Return the (x, y) coordinate for the center point of the cell that contains the specified text.  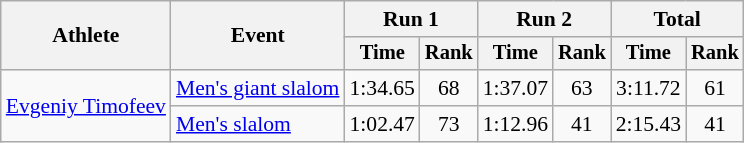
Run 1 (410, 19)
63 (582, 88)
1:12.96 (516, 124)
Men's giant slalom (258, 88)
Run 2 (544, 19)
Evgeniy Timofeev (86, 106)
3:11.72 (648, 88)
Athlete (86, 36)
61 (715, 88)
2:15.43 (648, 124)
Event (258, 36)
Men's slalom (258, 124)
1:34.65 (382, 88)
Total (678, 19)
1:02.47 (382, 124)
68 (449, 88)
1:37.07 (516, 88)
73 (449, 124)
